Detect which cell encompasses the target text, then output its [X, Y] center coordinate. 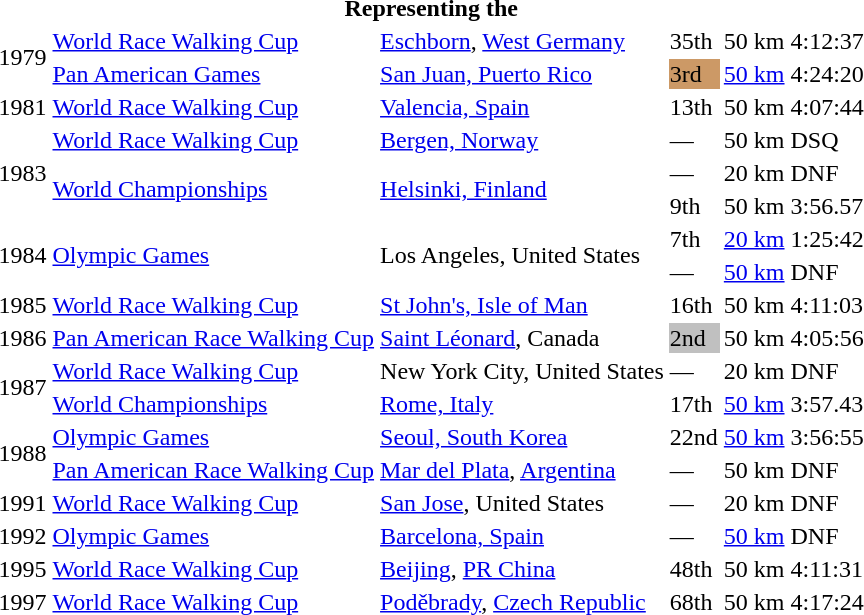
San Juan, Puerto Rico [522, 74]
16th [694, 305]
35th [694, 41]
Los Angeles, United States [522, 256]
2nd [694, 338]
Mar del Plata, Argentina [522, 470]
Barcelona, Spain [522, 536]
3rd [694, 74]
48th [694, 569]
Seoul, South Korea [522, 437]
Beijing, PR China [522, 569]
13th [694, 107]
Pan American Games [214, 74]
Rome, Italy [522, 404]
San Jose, United States [522, 503]
22nd [694, 437]
Helsinki, Finland [522, 190]
New York City, United States [522, 371]
Bergen, Norway [522, 140]
Eschborn, West Germany [522, 41]
Valencia, Spain [522, 107]
17th [694, 404]
Saint Léonard, Canada [522, 338]
St John's, Isle of Man [522, 305]
9th [694, 206]
7th [694, 239]
